Output the (x, y) coordinate of the center of the cell containing the given text.  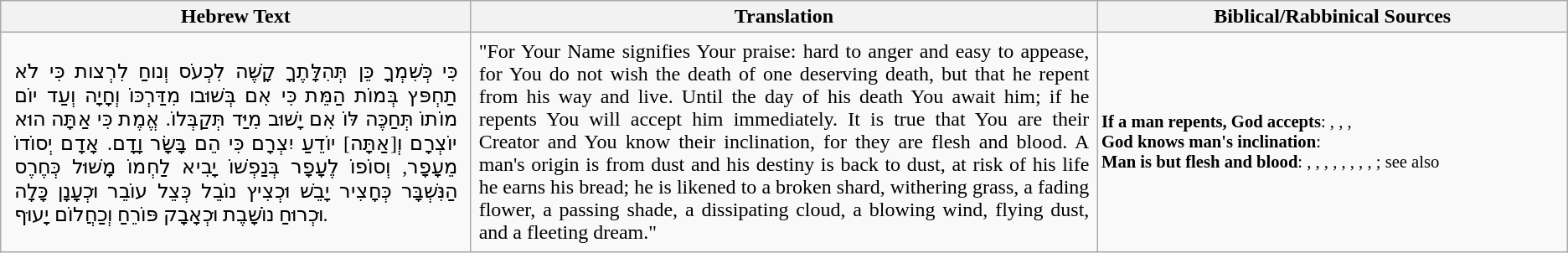
Translation (784, 17)
Hebrew Text (236, 17)
Biblical/Rabbinical Sources (1332, 17)
If a man repents, God accepts: , , , God knows man's inclination:Man is but flesh and blood: , , , , , , , , ; see also (1332, 142)
